Detect which cell encompasses the target text, then output its [X, Y] center coordinate. 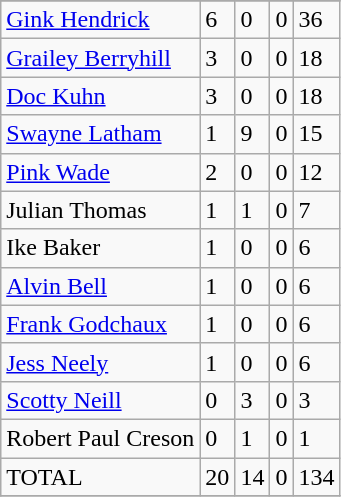
14 [252, 477]
36 [316, 20]
134 [316, 477]
Scotty Neill [100, 400]
20 [218, 477]
Gink Hendrick [100, 20]
Swayne Latham [100, 134]
Julian Thomas [100, 210]
Frank Godchaux [100, 324]
Alvin Bell [100, 286]
7 [316, 210]
9 [252, 134]
TOTAL [100, 477]
Grailey Berryhill [100, 58]
2 [218, 172]
15 [316, 134]
Pink Wade [100, 172]
12 [316, 172]
Ike Baker [100, 248]
Jess Neely [100, 362]
Robert Paul Creson [100, 438]
Doc Kuhn [100, 96]
